Pinpoint the cell where the given text exists, returning its [X, Y] midpoint coordinate. 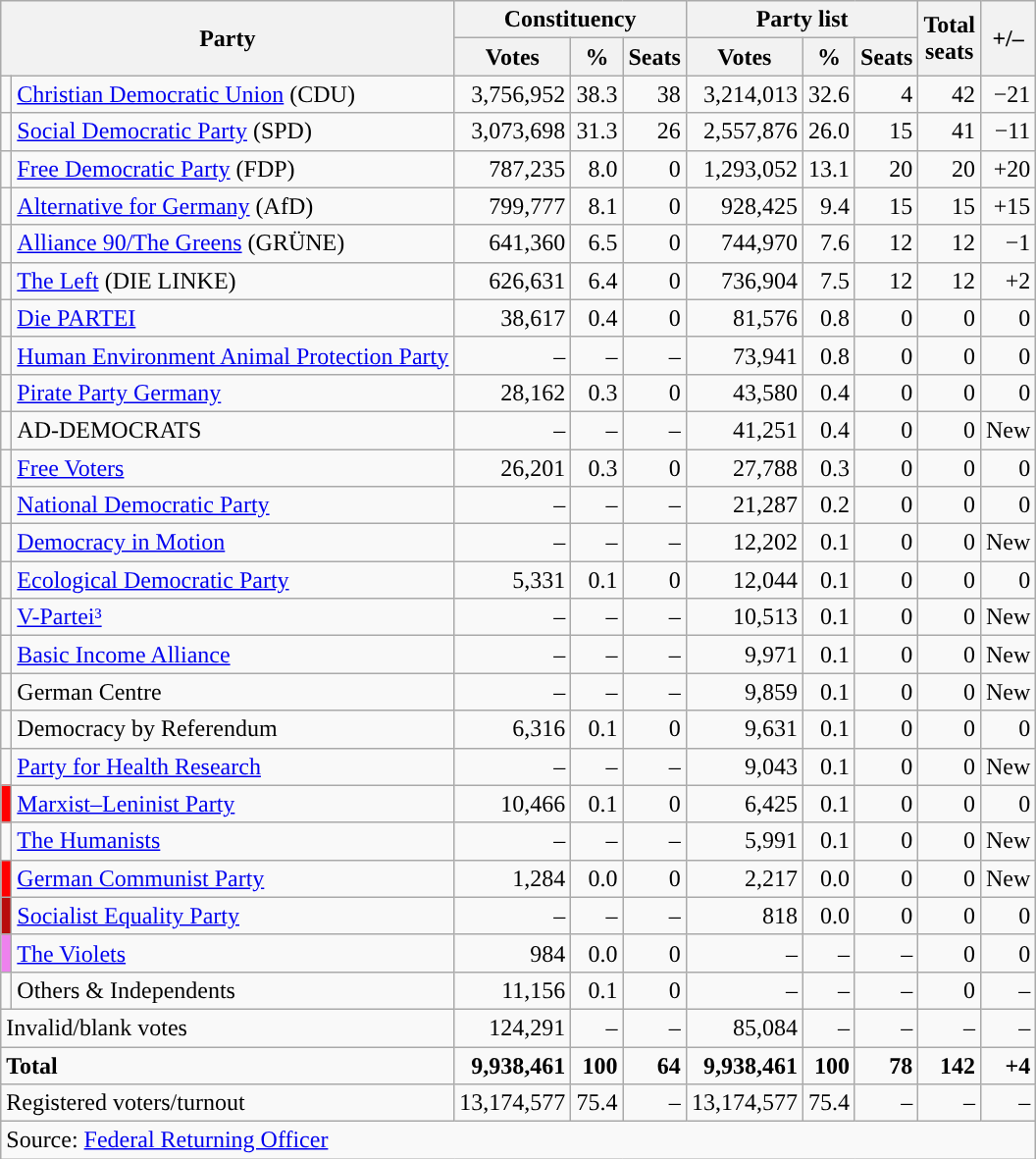
−1 [1008, 243]
9,043 [744, 766]
10,466 [512, 804]
9,631 [744, 729]
+4 [1008, 1065]
1,293,052 [744, 169]
26.0 [828, 132]
Human Environment Animal Protection Party [233, 355]
Democracy by Referendum [233, 729]
Others & Independents [233, 990]
12,044 [744, 580]
5,331 [512, 580]
41 [950, 132]
4 [886, 94]
Registered voters/turnout [228, 1103]
21,287 [744, 505]
38 [654, 94]
1,284 [512, 878]
984 [512, 953]
2,217 [744, 878]
German Communist Party [233, 878]
Totalseats [950, 38]
626,631 [512, 281]
11,156 [512, 990]
26 [654, 132]
818 [744, 916]
7.6 [828, 243]
0.2 [828, 505]
787,235 [512, 169]
736,904 [744, 281]
Source: Federal Returning Officer [518, 1140]
5,991 [744, 841]
13.1 [828, 169]
Free Voters [233, 468]
Total [228, 1065]
German Centre [233, 692]
142 [950, 1065]
64 [654, 1065]
Pirate Party Germany [233, 393]
28,162 [512, 393]
−21 [1008, 94]
Social Democratic Party (SPD) [233, 132]
8.0 [596, 169]
26,201 [512, 468]
6.5 [596, 243]
81,576 [744, 318]
Free Democratic Party (FDP) [233, 169]
The Violets [233, 953]
928,425 [744, 206]
3,214,013 [744, 94]
42 [950, 94]
Marxist–Leninist Party [233, 804]
Invalid/blank votes [228, 1027]
38,617 [512, 318]
Party list [803, 20]
The Left (DIE LINKE) [233, 281]
Alternative for Germany (AfD) [233, 206]
The Humanists [233, 841]
National Democratic Party [233, 505]
641,360 [512, 243]
Constituency [571, 20]
Party for Health Research [233, 766]
+/– [1008, 38]
9.4 [828, 206]
10,513 [744, 617]
Party [228, 38]
3,073,698 [512, 132]
799,777 [512, 206]
124,291 [512, 1027]
Ecological Democratic Party [233, 580]
744,970 [744, 243]
6,425 [744, 804]
AD-DEMOCRATS [233, 430]
41,251 [744, 430]
9,971 [744, 655]
Democracy in Motion [233, 543]
3,756,952 [512, 94]
12,202 [744, 543]
43,580 [744, 393]
7.5 [828, 281]
32.6 [828, 94]
Die PARTEI [233, 318]
8.1 [596, 206]
85,084 [744, 1027]
Christian Democratic Union (CDU) [233, 94]
V-Partei³ [233, 617]
6,316 [512, 729]
−11 [1008, 132]
2,557,876 [744, 132]
+20 [1008, 169]
73,941 [744, 355]
Basic Income Alliance [233, 655]
Alliance 90/The Greens (GRÜNE) [233, 243]
+15 [1008, 206]
Socialist Equality Party [233, 916]
9,859 [744, 692]
78 [886, 1065]
38.3 [596, 94]
31.3 [596, 132]
+2 [1008, 281]
27,788 [744, 468]
6.4 [596, 281]
